For the text-containing cell, return its midpoint in [x, y] coordinate format. 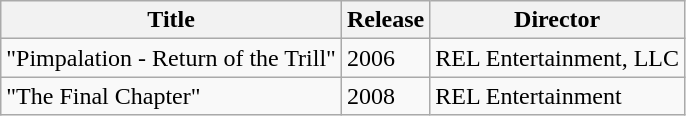
"The Final Chapter" [172, 96]
"Pimpalation - Return of the Trill" [172, 58]
REL Entertainment [558, 96]
2006 [385, 58]
2008 [385, 96]
REL Entertainment, LLC [558, 58]
Release [385, 20]
Title [172, 20]
Director [558, 20]
